Return the [X, Y] coordinate for the center point of the cell that contains the specified text.  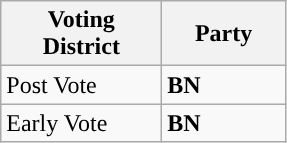
Voting District [82, 34]
Post Vote [82, 85]
Party [224, 34]
Early Vote [82, 123]
